Identify which cell holds the provided text, then report its (x, y) central coordinate. 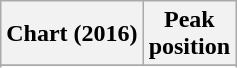
Chart (2016) (72, 34)
Peakposition (189, 34)
